From the cell containing the given text, extract its center point as [x, y] coordinate. 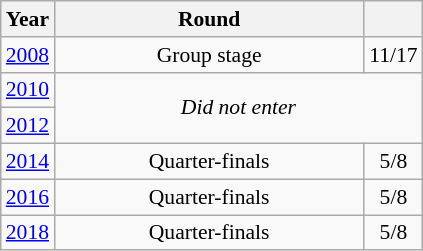
Round [209, 19]
Did not enter [238, 108]
11/17 [393, 55]
2010 [28, 90]
2012 [28, 126]
Year [28, 19]
2016 [28, 197]
2018 [28, 233]
Group stage [209, 55]
2008 [28, 55]
2014 [28, 162]
